Detect which cell encompasses the target text, then output its [x, y] center coordinate. 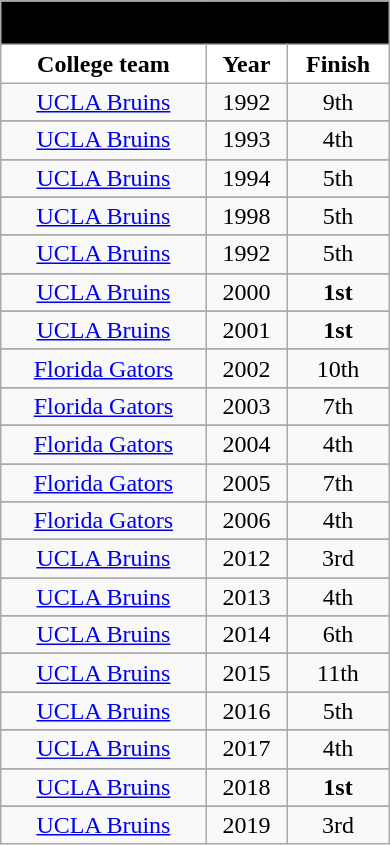
1993 [246, 140]
1998 [246, 216]
1994 [246, 178]
2001 [246, 330]
2005 [246, 483]
Finish [338, 64]
2003 [246, 406]
2015 [246, 673]
2014 [246, 635]
2012 [246, 559]
2017 [246, 749]
2006 [246, 521]
2018 [246, 787]
2002 [246, 368]
9th [338, 102]
2000 [246, 292]
Year [246, 64]
11th [338, 673]
2016 [246, 711]
2004 [246, 444]
College team [104, 64]
2019 [246, 825]
NCAA Championship Finishes [196, 23]
6th [338, 635]
10th [338, 368]
2013 [246, 597]
